Return the (x, y) coordinate for the center point of the cell that contains the specified text.  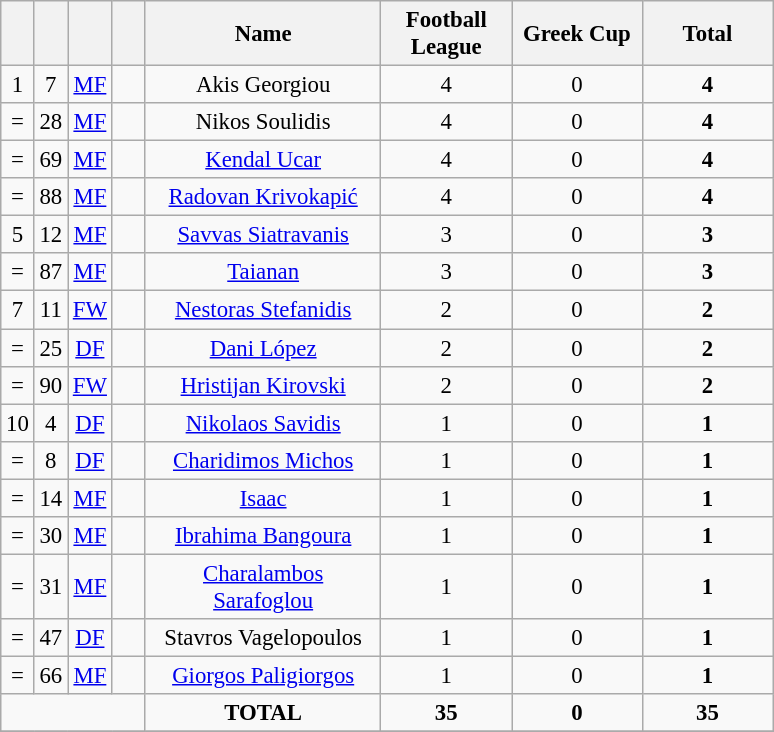
66 (50, 675)
5 (18, 235)
Charalambos Sarafoglou (263, 586)
8 (50, 460)
Kendal Ucar (263, 160)
Taianan (263, 273)
Charidimos Michos (263, 460)
Giorgos Paligiorgos (263, 675)
30 (50, 536)
Nestoras Stefanidis (263, 310)
Dani López (263, 348)
Greek Cup (578, 34)
Nikos Soulidis (263, 122)
47 (50, 638)
31 (50, 586)
12 (50, 235)
11 (50, 310)
10 (18, 423)
87 (50, 273)
Isaac (263, 498)
90 (50, 385)
Nikolaos Savidis (263, 423)
88 (50, 197)
Akis Georgiou (263, 85)
Total (708, 34)
14 (50, 498)
TOTAL (263, 713)
Ibrahima Bangoura (263, 536)
25 (50, 348)
69 (50, 160)
Hristijan Kirovski (263, 385)
28 (50, 122)
Savvas Siatravanis (263, 235)
Radovan Krivokapić (263, 197)
Football League (446, 34)
Stavros Vagelopoulos (263, 638)
Name (263, 34)
